Scan for the cell matching the given text and deliver its [X, Y] coordinate at center. 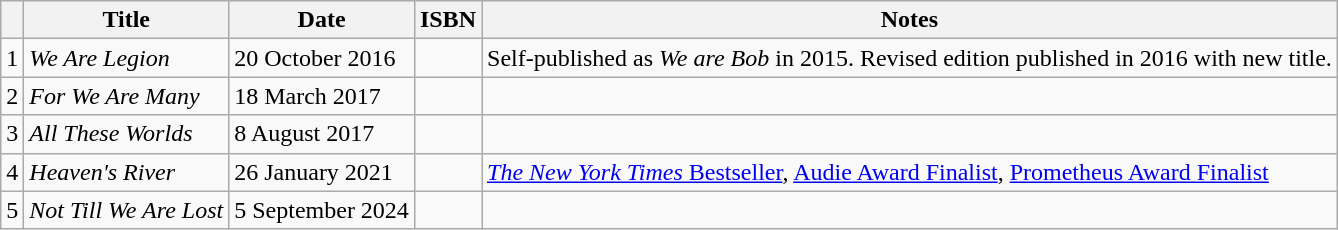
18 March 2017 [322, 96]
Title [126, 20]
5 [12, 210]
Notes [910, 20]
3 [12, 134]
Not Till We Are Lost [126, 210]
All These Worlds [126, 134]
8 August 2017 [322, 134]
We Are Legion [126, 58]
The New York Times Bestseller, Audie Award Finalist, Prometheus Award Finalist [910, 172]
ISBN [448, 20]
Heaven's River [126, 172]
4 [12, 172]
For We Are Many [126, 96]
1 [12, 58]
5 September 2024 [322, 210]
Date [322, 20]
26 January 2021 [322, 172]
20 October 2016 [322, 58]
2 [12, 96]
Self-published as We are Bob in 2015. Revised edition published in 2016 with new title. [910, 58]
